For the text-containing cell, return its midpoint in [x, y] coordinate format. 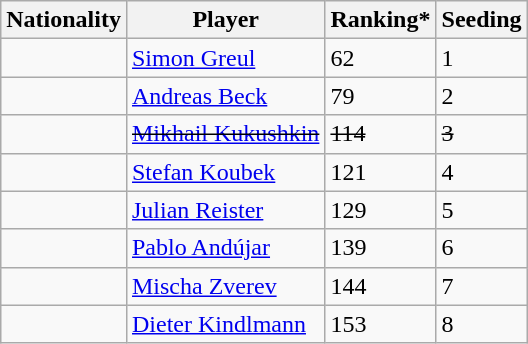
8 [482, 324]
Pablo Andújar [225, 248]
153 [380, 324]
Seeding [482, 20]
2 [482, 96]
62 [380, 58]
Andreas Beck [225, 96]
Player [225, 20]
Simon Greul [225, 58]
114 [380, 134]
129 [380, 210]
Nationality [64, 20]
5 [482, 210]
121 [380, 172]
Dieter Kindlmann [225, 324]
144 [380, 286]
1 [482, 58]
139 [380, 248]
4 [482, 172]
79 [380, 96]
6 [482, 248]
Stefan Koubek [225, 172]
Mischa Zverev [225, 286]
3 [482, 134]
Mikhail Kukushkin [225, 134]
Julian Reister [225, 210]
Ranking* [380, 20]
7 [482, 286]
